Output the [x, y] coordinate of the center of the cell containing the given text.  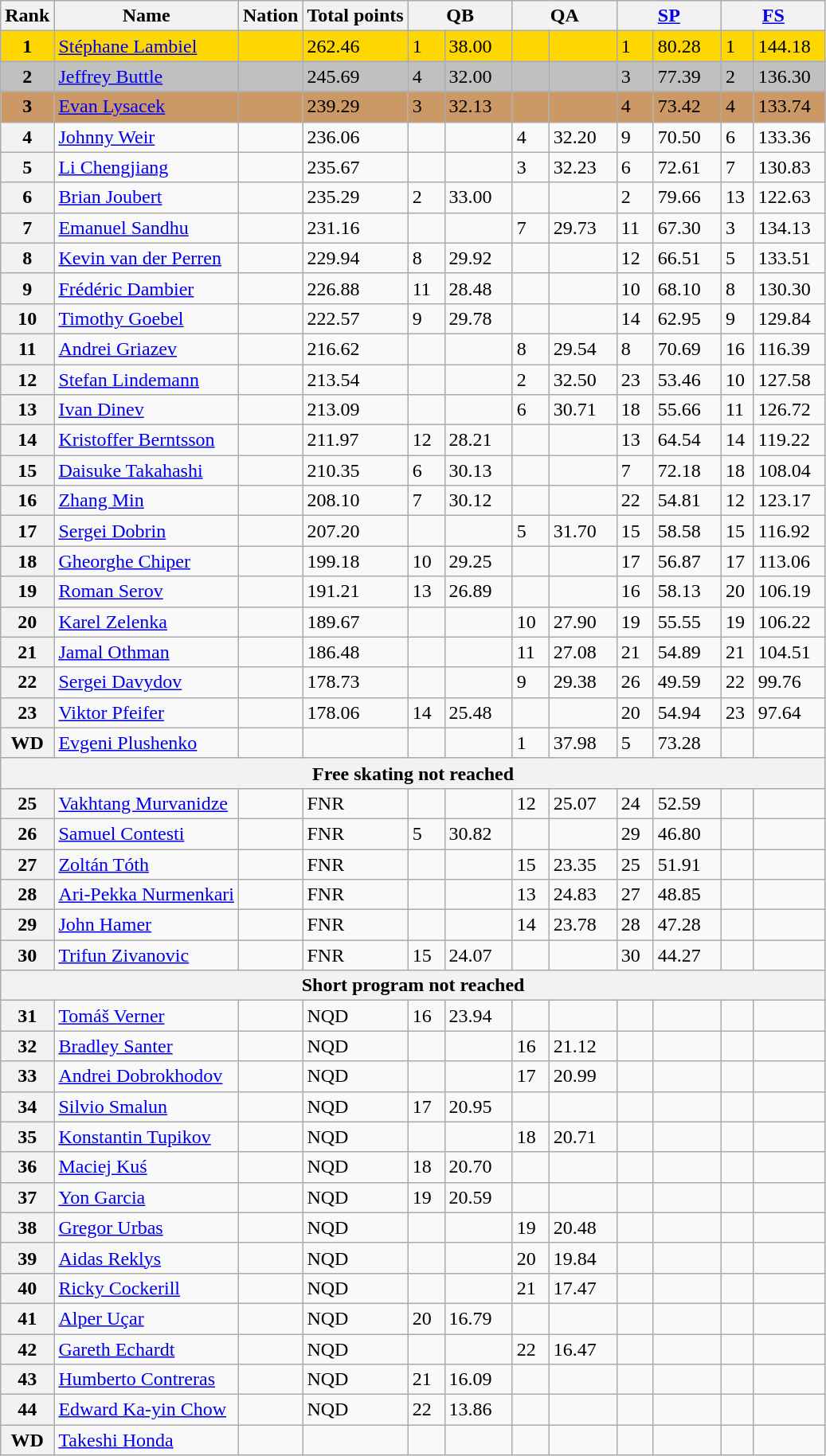
Zoltán Tóth [147, 864]
Kristoffer Berntsson [147, 440]
46.80 [687, 833]
Alper Uçar [147, 1318]
122.63 [789, 197]
116.39 [789, 349]
23.94 [478, 1016]
208.10 [355, 501]
54.94 [687, 712]
Andrei Dobrokhodov [147, 1076]
116.92 [789, 531]
38.00 [478, 46]
99.76 [789, 682]
79.66 [687, 197]
Edward Ka-yin Chow [147, 1410]
Daisuke Takahashi [147, 470]
130.30 [789, 288]
Ivan Dinev [147, 410]
24.07 [478, 955]
52.59 [687, 803]
119.22 [789, 440]
21.12 [583, 1046]
29.73 [583, 228]
236.06 [355, 137]
Yon Garcia [147, 1197]
Roman Serov [147, 591]
30.71 [583, 410]
30.12 [478, 501]
55.55 [687, 622]
13.86 [478, 1410]
Li Chengjiang [147, 167]
Evgeni Plushenko [147, 743]
191.21 [355, 591]
123.17 [789, 501]
SP [669, 16]
Gareth Echardt [147, 1349]
28.48 [478, 288]
Samuel Contesti [147, 833]
Rank [27, 16]
Konstantin Tupikov [147, 1137]
133.74 [789, 107]
67.30 [687, 228]
134.13 [789, 228]
Short program not reached [413, 986]
43 [27, 1380]
Sergei Davydov [147, 682]
Maciej Kuś [147, 1167]
68.10 [687, 288]
186.48 [355, 652]
Gheorghe Chiper [147, 561]
70.69 [687, 349]
72.61 [687, 167]
106.19 [789, 591]
73.42 [687, 107]
27.08 [583, 652]
Johnny Weir [147, 137]
133.51 [789, 258]
29.78 [478, 318]
Silvio Smalun [147, 1107]
37 [27, 1197]
213.09 [355, 410]
222.57 [355, 318]
70.50 [687, 137]
23.35 [583, 864]
178.06 [355, 712]
54.89 [687, 652]
33 [27, 1076]
Stefan Lindemann [147, 380]
20.71 [583, 1137]
262.46 [355, 46]
133.36 [789, 137]
66.51 [687, 258]
229.94 [355, 258]
Tomáš Verner [147, 1016]
Kevin van der Perren [147, 258]
73.28 [687, 743]
20.95 [478, 1107]
108.04 [789, 470]
Name [147, 16]
20.48 [583, 1228]
16.09 [478, 1380]
Gregor Urbas [147, 1228]
19.84 [583, 1258]
Ricky Cockerill [147, 1288]
Andrei Griazev [147, 349]
Trifun Zivanovic [147, 955]
24 [635, 803]
136.30 [789, 76]
58.13 [687, 591]
58.58 [687, 531]
235.29 [355, 197]
55.66 [687, 410]
231.16 [355, 228]
213.54 [355, 380]
32.13 [478, 107]
30.13 [478, 470]
Jeffrey Buttle [147, 76]
28.21 [478, 440]
106.22 [789, 622]
Ari-Pekka Nurmenkari [147, 895]
24.83 [583, 895]
Karel Zelenka [147, 622]
39 [27, 1258]
29.54 [583, 349]
Sergei Dobrin [147, 531]
Aidas Reklys [147, 1258]
80.28 [687, 46]
35 [27, 1137]
23.78 [583, 925]
48.85 [687, 895]
144.18 [789, 46]
17.47 [583, 1288]
34 [27, 1107]
Zhang Min [147, 501]
32 [27, 1046]
210.35 [355, 470]
51.91 [687, 864]
49.59 [687, 682]
56.87 [687, 561]
38 [27, 1228]
Bradley Santer [147, 1046]
Takeshi Honda [147, 1440]
37.98 [583, 743]
31.70 [583, 531]
29.38 [583, 682]
QA [564, 16]
30.82 [478, 833]
Viktor Pfeifer [147, 712]
Vakhtang Murvanidze [147, 803]
Brian Joubert [147, 197]
72.18 [687, 470]
Timothy Goebel [147, 318]
53.46 [687, 380]
Free skating not reached [413, 773]
27.90 [583, 622]
32.20 [583, 137]
189.67 [355, 622]
127.58 [789, 380]
John Hamer [147, 925]
Evan Lysacek [147, 107]
178.73 [355, 682]
207.20 [355, 531]
36 [27, 1167]
31 [27, 1016]
25.07 [583, 803]
226.88 [355, 288]
Stéphane Lambiel [147, 46]
211.97 [355, 440]
QB [460, 16]
Emanuel Sandhu [147, 228]
245.69 [355, 76]
42 [27, 1349]
29.92 [478, 258]
32.50 [583, 380]
33.00 [478, 197]
FS [773, 16]
129.84 [789, 318]
32.00 [478, 76]
199.18 [355, 561]
Nation [271, 16]
216.62 [355, 349]
25.48 [478, 712]
32.23 [583, 167]
62.95 [687, 318]
77.39 [687, 76]
Frédéric Dambier [147, 288]
Total points [355, 16]
44 [27, 1410]
97.64 [789, 712]
41 [27, 1318]
20.99 [583, 1076]
47.28 [687, 925]
235.67 [355, 167]
16.47 [583, 1349]
64.54 [687, 440]
113.06 [789, 561]
44.27 [687, 955]
29.25 [478, 561]
20.59 [478, 1197]
40 [27, 1288]
Humberto Contreras [147, 1380]
16.79 [478, 1318]
20.70 [478, 1167]
239.29 [355, 107]
Jamal Othman [147, 652]
126.72 [789, 410]
104.51 [789, 652]
54.81 [687, 501]
130.83 [789, 167]
26.89 [478, 591]
